Capture the cell that displays the provided text and extract its (x, y) central coordinate. 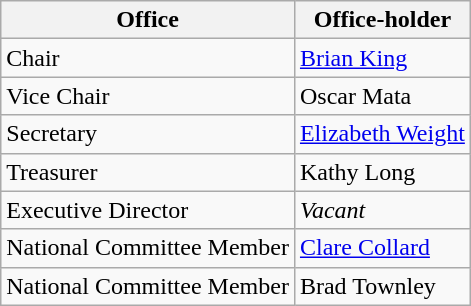
Clare Collard (382, 248)
Executive Director (148, 210)
Office (148, 20)
Vice Chair (148, 96)
Brian King (382, 58)
Office-holder (382, 20)
Treasurer (148, 172)
Chair (148, 58)
Secretary (148, 134)
Elizabeth Weight (382, 134)
Brad Townley (382, 286)
Kathy Long (382, 172)
Vacant (382, 210)
Oscar Mata (382, 96)
